Return the (X, Y) coordinate for the center point of the cell that contains the specified text.  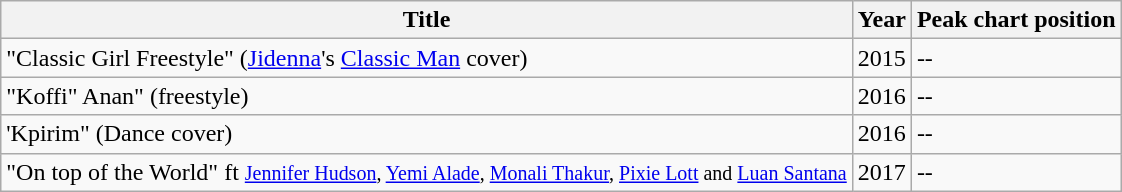
2017 (882, 172)
Peak chart position (1016, 20)
2015 (882, 58)
Title (427, 20)
"On top of the World" ft Jennifer Hudson, Yemi Alade, Monali Thakur, Pixie Lott and Luan Santana (427, 172)
Year (882, 20)
"Classic Girl Freestyle" (Jidenna's Classic Man cover) (427, 58)
'Kpirim" (Dance cover) (427, 134)
"Koffi" Anan" (freestyle) (427, 96)
